Scan for the cell matching the given text and deliver its (X, Y) coordinate at center. 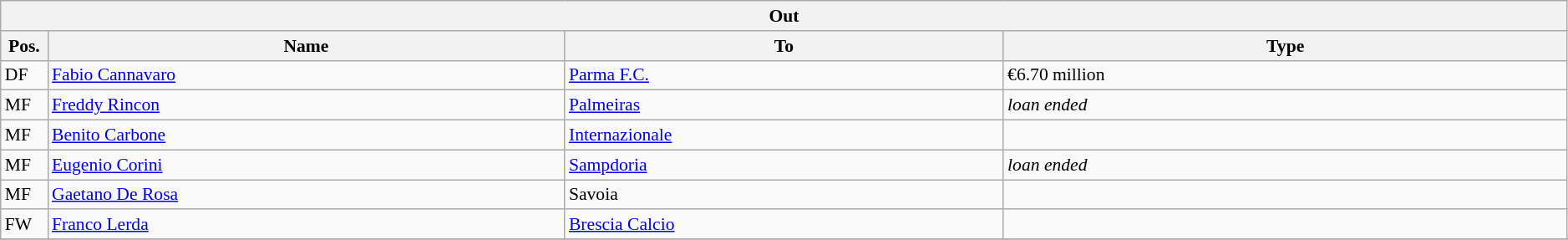
Gaetano De Rosa (306, 195)
Benito Carbone (306, 135)
Palmeiras (784, 105)
DF (24, 75)
Parma F.C. (784, 75)
Name (306, 46)
To (784, 46)
€6.70 million (1285, 75)
Freddy Rincon (306, 105)
Pos. (24, 46)
Brescia Calcio (784, 225)
Franco Lerda (306, 225)
Savoia (784, 195)
Type (1285, 46)
Out (784, 16)
Sampdoria (784, 165)
Fabio Cannavaro (306, 75)
Eugenio Corini (306, 165)
Internazionale (784, 135)
FW (24, 225)
